Output the [X, Y] coordinate of the center of the cell containing the given text.  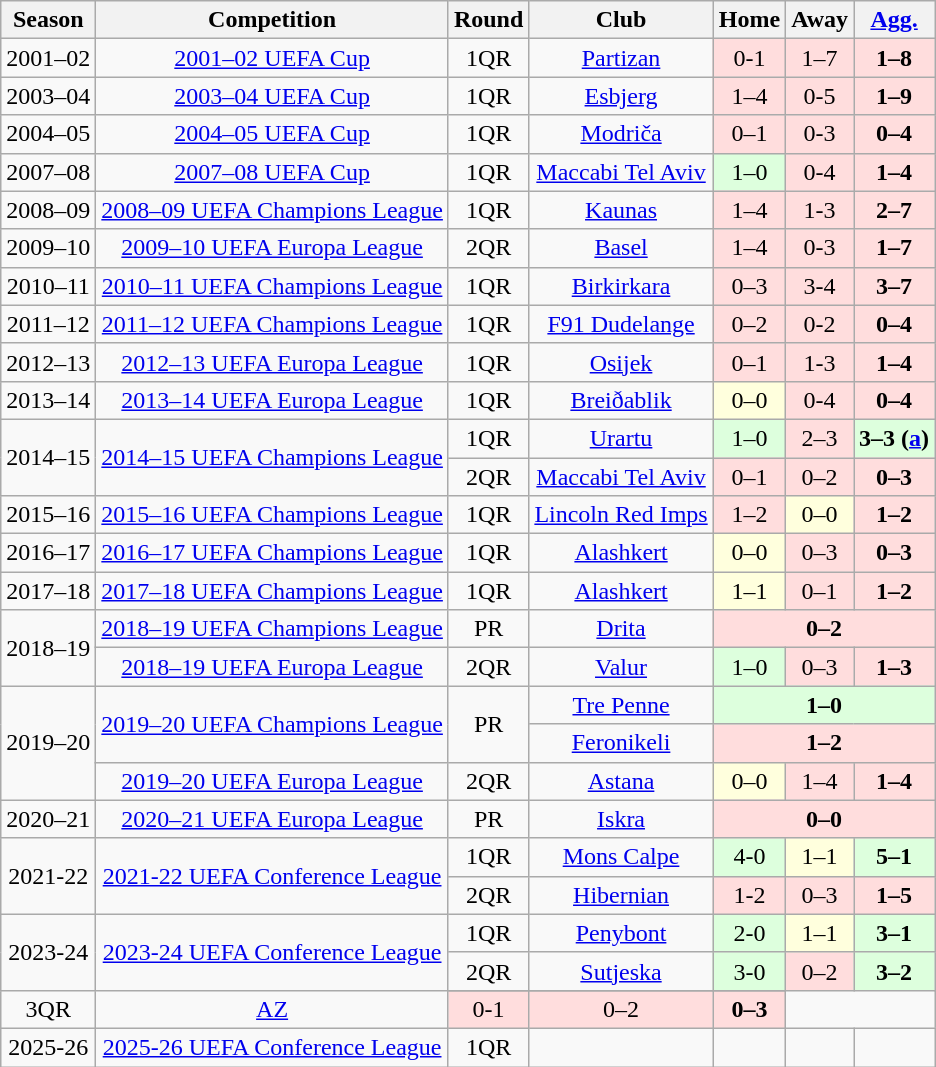
Modriča [621, 134]
Valur [621, 667]
2016–17 [48, 553]
Iskra [621, 819]
Season [48, 20]
2017–18 [48, 591]
2021-22 UEFA Conference League [272, 876]
Esbjerg [621, 96]
Hibernian [621, 895]
F91 Dudelange [621, 324]
2001–02 UEFA Cup [272, 58]
3-4 [820, 286]
2010–11 UEFA Champions League [272, 286]
1-2 [749, 895]
2003–04 UEFA Cup [272, 96]
2007–08 UEFA Cup [272, 172]
Partizan [621, 58]
2025-26 [48, 1047]
2018–19 UEFA Europa League [272, 667]
Astana [621, 781]
Urartu [621, 438]
3-0 [749, 971]
2016–17 UEFA Champions League [272, 553]
2-0 [749, 933]
1–8 [894, 58]
1–3 [894, 667]
2014–15 UEFA Champions League [272, 457]
1–5 [894, 895]
Lincoln Red Imps [621, 515]
2023-24 UEFA Conference League [272, 952]
3QR [48, 1009]
Sutjeska [621, 971]
2–7 [894, 210]
2009–10 [48, 248]
2012–13 UEFA Europa League [272, 362]
2008–09 [48, 210]
Feronikeli [621, 743]
AZ [272, 1009]
2012–13 [48, 362]
3–3 (a) [894, 438]
2004–05 UEFA Cup [272, 134]
1–9 [894, 96]
Competition [272, 20]
2021-22 [48, 876]
2020–21 UEFA Europa League [272, 819]
Tre Penne [621, 705]
0-5 [820, 96]
2013–14 UEFA Europa League [272, 400]
2003–04 [48, 96]
3–2 [894, 971]
2004–05 [48, 134]
Club [621, 20]
Penybont [621, 933]
Breiðablik [621, 400]
2015–16 UEFA Champions League [272, 515]
Away [820, 20]
2013–14 [48, 400]
2023-24 [48, 952]
4-0 [749, 857]
2025-26 UEFA Conference League [272, 1047]
2001–02 [48, 58]
2019–20 UEFA Champions League [272, 724]
2017–18 UEFA Champions League [272, 591]
2009–10 UEFA Europa League [272, 248]
2015–16 [48, 515]
2019–20 [48, 743]
3–7 [894, 286]
2011–12 [48, 324]
2008–09 UEFA Champions League [272, 210]
Birkirkara [621, 286]
2007–08 [48, 172]
2–3 [820, 438]
2011–12 UEFA Champions League [272, 324]
2018–19 [48, 648]
Drita [621, 629]
Osijek [621, 362]
Kaunas [621, 210]
Basel [621, 248]
Round [488, 20]
2018–19 UEFA Champions League [272, 629]
3–1 [894, 933]
0-2 [820, 324]
2010–11 [48, 286]
2014–15 [48, 457]
Mons Calpe [621, 857]
Agg. [894, 20]
2020–21 [48, 819]
2019–20 UEFA Europa League [272, 781]
5–1 [894, 857]
Home [749, 20]
